Capture the cell that displays the provided text and extract its (x, y) central coordinate. 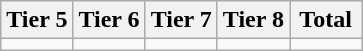
Tier 6 (109, 20)
Tier 7 (181, 20)
Tier 5 (37, 20)
Total (326, 20)
Tier 8 (253, 20)
